From the cell containing the given text, extract its center point as (X, Y) coordinate. 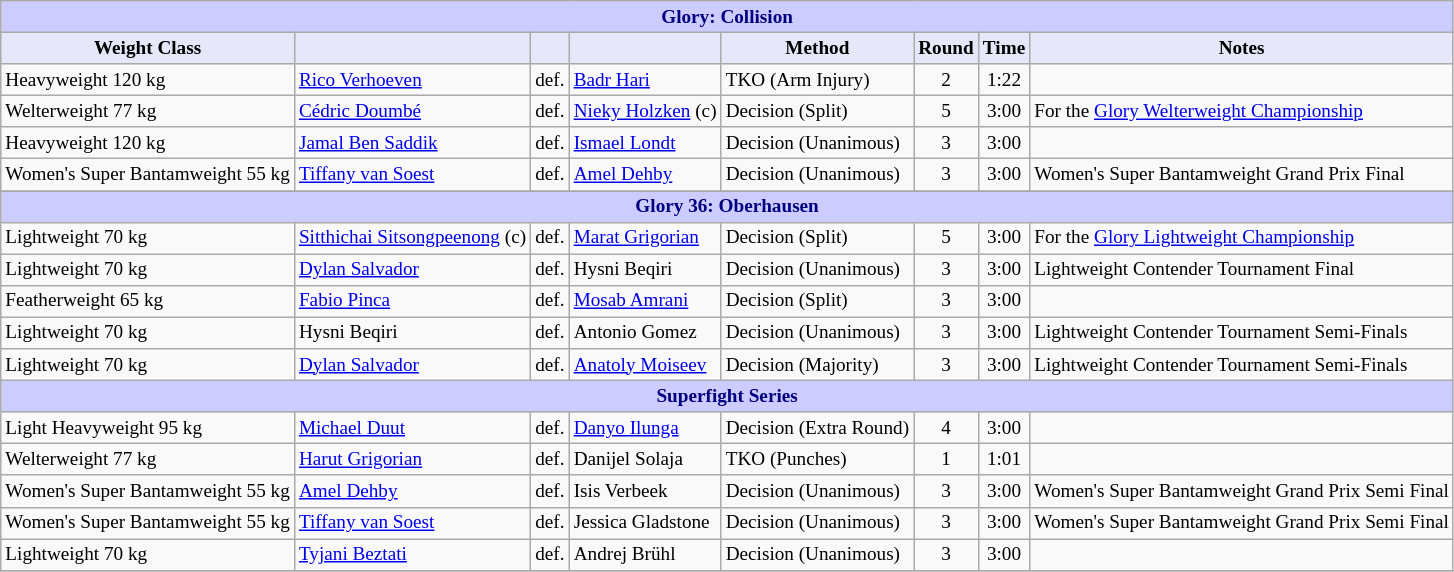
1:01 (1004, 460)
Danijel Solaja (645, 460)
Decision (Majority) (818, 365)
Method (818, 48)
Badr Hari (645, 80)
Jessica Gladstone (645, 523)
Michael Duut (412, 428)
Round (946, 48)
Andrej Brühl (645, 554)
Light Heavyweight 95 kg (148, 428)
Fabio Pinca (412, 301)
Harut Grigorian (412, 460)
Nieky Holzken (c) (645, 111)
Tyjani Beztati (412, 554)
Time (1004, 48)
Marat Grigorian (645, 238)
TKO (Punches) (818, 460)
2 (946, 80)
Mosab Amrani (645, 301)
Women's Super Bantamweight Grand Prix Final (1242, 175)
TKO (Arm Injury) (818, 80)
Lightweight Contender Tournament Final (1242, 270)
Antonio Gomez (645, 333)
For the Glory Lightweight Championship (1242, 238)
Anatoly Moiseev (645, 365)
Isis Verbeek (645, 491)
Rico Verhoeven (412, 80)
Glory 36: Oberhausen (728, 206)
Decision (Extra Round) (818, 428)
Sitthichai Sitsongpeenong (c) (412, 238)
1:22 (1004, 80)
Cédric Doumbé (412, 111)
Danyo Ilunga (645, 428)
Notes (1242, 48)
1 (946, 460)
Ismael Londt (645, 143)
Superfight Series (728, 396)
Glory: Collision (728, 17)
Jamal Ben Saddik (412, 143)
Weight Class (148, 48)
4 (946, 428)
Featherweight 65 kg (148, 301)
For the Glory Welterweight Championship (1242, 111)
